Search for the cell housing the specified text and yield its (x, y) center coordinate. 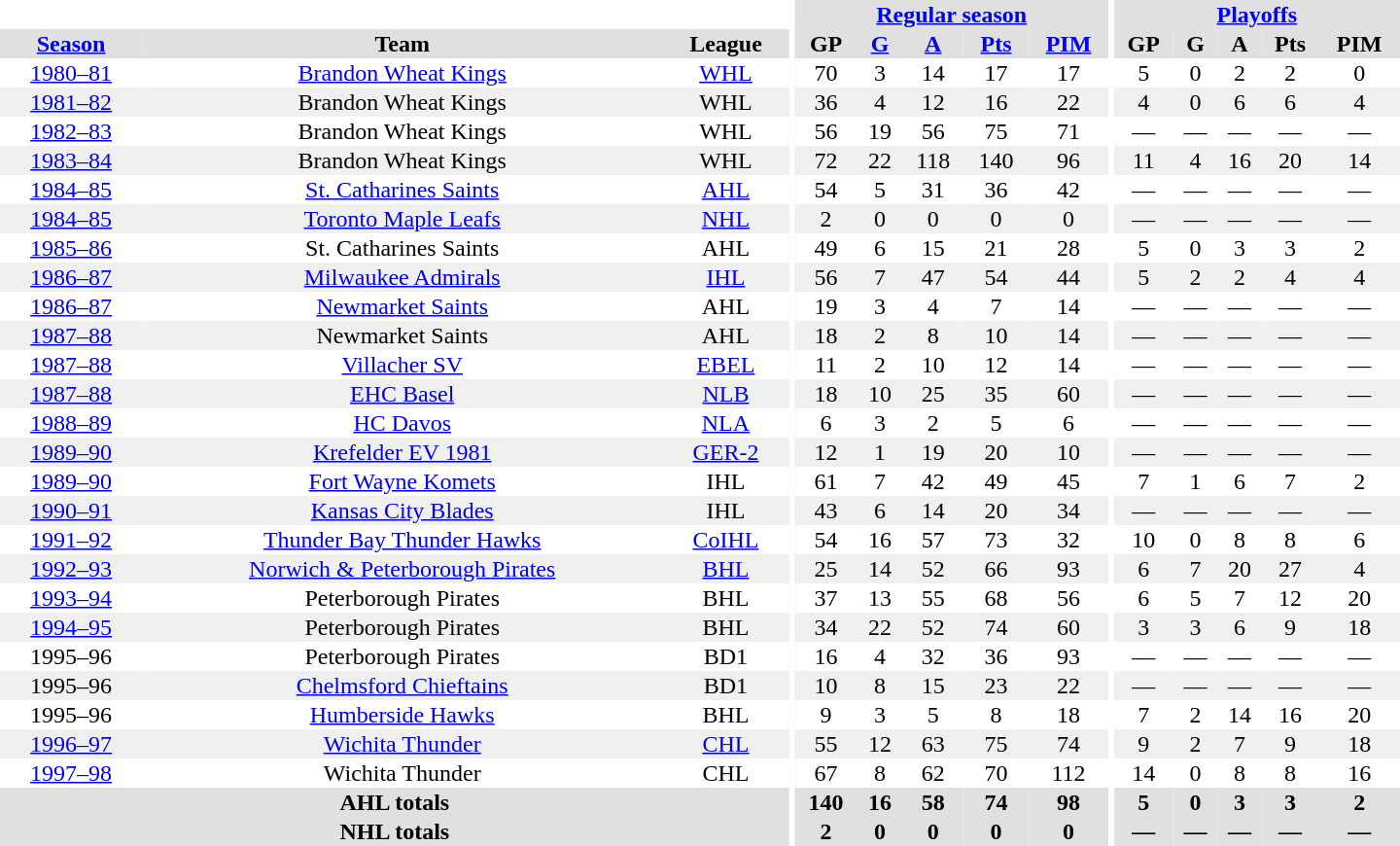
Season (71, 44)
27 (1291, 569)
1983–84 (71, 160)
NLB (725, 394)
35 (997, 394)
HC Davos (402, 423)
57 (933, 540)
Playoffs (1257, 15)
1996–97 (71, 744)
67 (826, 773)
1981–82 (71, 102)
Humberside Hawks (402, 715)
Chelmsford Chieftains (402, 686)
28 (1067, 248)
NHL totals (395, 831)
NHL (725, 219)
112 (1067, 773)
23 (997, 686)
Team (402, 44)
GER-2 (725, 452)
98 (1067, 802)
21 (997, 248)
Fort Wayne Komets (402, 481)
EHC Basel (402, 394)
13 (879, 598)
63 (933, 744)
47 (933, 277)
Toronto Maple Leafs (402, 219)
66 (997, 569)
Krefelder EV 1981 (402, 452)
45 (1067, 481)
1990–91 (71, 511)
Thunder Bay Thunder Hawks (402, 540)
Milwaukee Admirals (402, 277)
72 (826, 160)
1997–98 (71, 773)
44 (1067, 277)
96 (1067, 160)
68 (997, 598)
League (725, 44)
43 (826, 511)
Villacher SV (402, 365)
1991–92 (71, 540)
1980–81 (71, 73)
EBEL (725, 365)
Regular season (952, 15)
Norwich & Peterborough Pirates (402, 569)
Kansas City Blades (402, 511)
1994–95 (71, 627)
58 (933, 802)
1988–89 (71, 423)
62 (933, 773)
73 (997, 540)
CoIHL (725, 540)
1982–83 (71, 131)
31 (933, 190)
1993–94 (71, 598)
71 (1067, 131)
1992–93 (71, 569)
1985–86 (71, 248)
37 (826, 598)
118 (933, 160)
NLA (725, 423)
61 (826, 481)
AHL totals (395, 802)
